From the cell containing the given text, extract its center point as (x, y) coordinate. 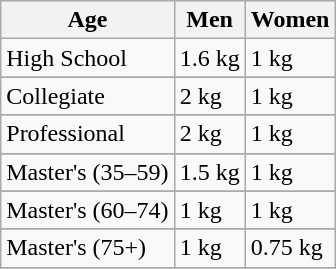
Master's (60–74) (88, 210)
High School (88, 58)
Age (88, 20)
1.6 kg (210, 58)
Collegiate (88, 96)
Men (210, 20)
0.75 kg (290, 248)
Professional (88, 134)
Women (290, 20)
1.5 kg (210, 172)
Master's (35–59) (88, 172)
Master's (75+) (88, 248)
